Return [X, Y] of the center of cell containing provided text 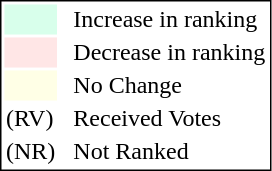
Decrease in ranking [170, 53]
(RV) [30, 119]
No Change [170, 85]
Not Ranked [170, 151]
(NR) [30, 151]
Received Votes [170, 119]
Increase in ranking [170, 19]
